Extract the [x, y] coordinate from the center of the cell holding the provided text.  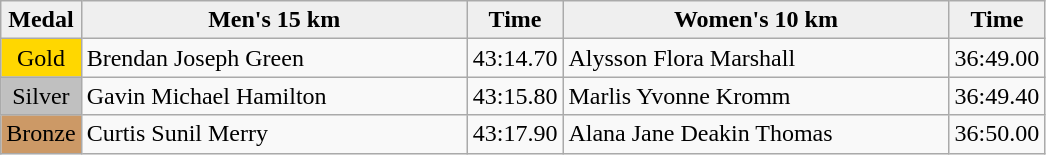
Alysson Flora Marshall [756, 58]
Men's 15 km [274, 20]
Gold [41, 58]
43:17.90 [515, 134]
36:49.00 [997, 58]
43:15.80 [515, 96]
Brendan Joseph Green [274, 58]
Curtis Sunil Merry [274, 134]
Alana Jane Deakin Thomas [756, 134]
36:49.40 [997, 96]
43:14.70 [515, 58]
36:50.00 [997, 134]
Women's 10 km [756, 20]
Medal [41, 20]
Bronze [41, 134]
Marlis Yvonne Kromm [756, 96]
Silver [41, 96]
Gavin Michael Hamilton [274, 96]
